Search for the cell housing the specified text and yield its (x, y) center coordinate. 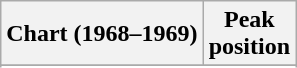
Peak position (249, 34)
Chart (1968–1969) (102, 34)
